Find where the given text appears and provide that cell's center as (X, Y) coordinate. 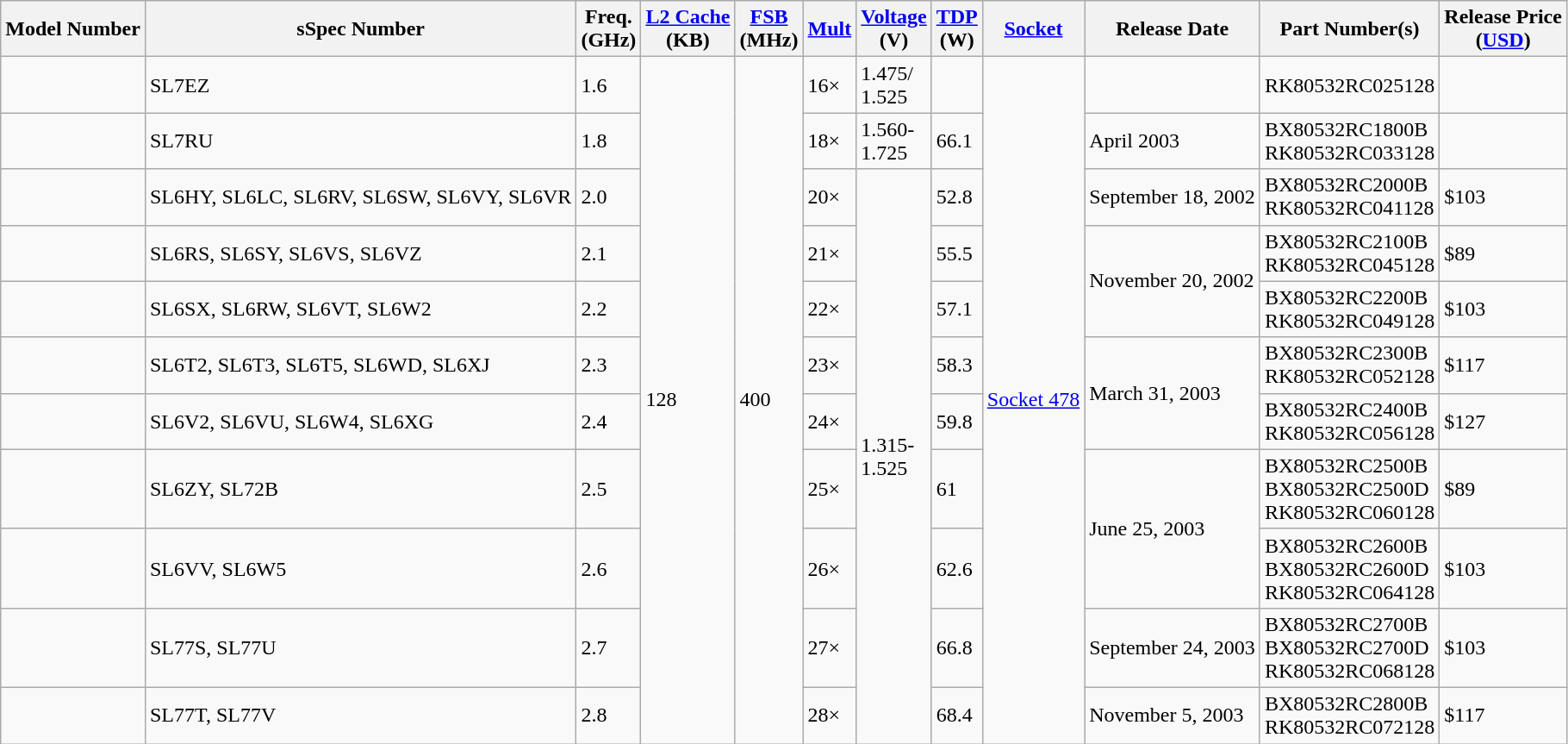
November 5, 2003 (1173, 716)
SL6V2, SL6VU, SL6W4, SL6XG (360, 421)
16× (830, 84)
2.8 (608, 716)
BX80532RC2300BRK80532RC052128 (1349, 366)
52.8 (956, 197)
BX80532RC2000BRK80532RC041128 (1349, 197)
28× (830, 716)
September 24, 2003 (1173, 647)
2.0 (608, 197)
20× (830, 197)
Socket 478 (1033, 400)
57.1 (956, 309)
BX80532RC2500BBX80532RC2500DRK80532RC060128 (1349, 489)
SL6HY, SL6LC, SL6RV, SL6SW, SL6VY, SL6VR (360, 197)
FSB(MHz) (768, 29)
1.560-1.725 (894, 141)
Part Number(s) (1349, 29)
1.475/1.525 (894, 84)
68.4 (956, 716)
1.315-1.525 (894, 457)
SL77T, SL77V (360, 716)
23× (830, 366)
SL6VV, SL6W5 (360, 568)
400 (768, 400)
66.8 (956, 647)
June 25, 2003 (1173, 528)
SL6ZY, SL72B (360, 489)
Release Date (1173, 29)
58.3 (956, 366)
128 (688, 400)
24× (830, 421)
Release Price(USD) (1503, 29)
1.8 (608, 141)
BX80532RC2100BRK80532RC045128 (1349, 253)
2.5 (608, 489)
sSpec Number (360, 29)
66.1 (956, 141)
April 2003 (1173, 141)
BX80532RC2400BRK80532RC056128 (1349, 421)
BX80532RC2800BRK80532RC072128 (1349, 716)
$127 (1503, 421)
TDP(W) (956, 29)
2.2 (608, 309)
BX80532RC2700BBX80532RC2700DRK80532RC068128 (1349, 647)
Voltage(V) (894, 29)
SL77S, SL77U (360, 647)
25× (830, 489)
Mult (830, 29)
1.6 (608, 84)
2.6 (608, 568)
SL7EZ (360, 84)
BX80532RC2600BBX80532RC2600DRK80532RC064128 (1349, 568)
18× (830, 141)
2.3 (608, 366)
SL7RU (360, 141)
2.7 (608, 647)
2.4 (608, 421)
Model Number (73, 29)
SL6RS, SL6SY, SL6VS, SL6VZ (360, 253)
62.6 (956, 568)
2.1 (608, 253)
SL6SX, SL6RW, SL6VT, SL6W2 (360, 309)
27× (830, 647)
26× (830, 568)
RK80532RC025128 (1349, 84)
55.5 (956, 253)
Socket (1033, 29)
BX80532RC1800BRK80532RC033128 (1349, 141)
Freq.(GHz) (608, 29)
22× (830, 309)
21× (830, 253)
November 20, 2002 (1173, 281)
SL6T2, SL6T3, SL6T5, SL6WD, SL6XJ (360, 366)
61 (956, 489)
BX80532RC2200BRK80532RC049128 (1349, 309)
59.8 (956, 421)
March 31, 2003 (1173, 393)
September 18, 2002 (1173, 197)
L2 Cache(KB) (688, 29)
